Return [x, y] of the center of cell containing provided text 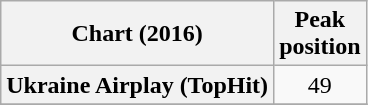
Chart (2016) [138, 34]
Peakposition [320, 34]
49 [320, 85]
Ukraine Airplay (TopHit) [138, 85]
